Locate the cell with the specified text and output its [x, y] center coordinate. 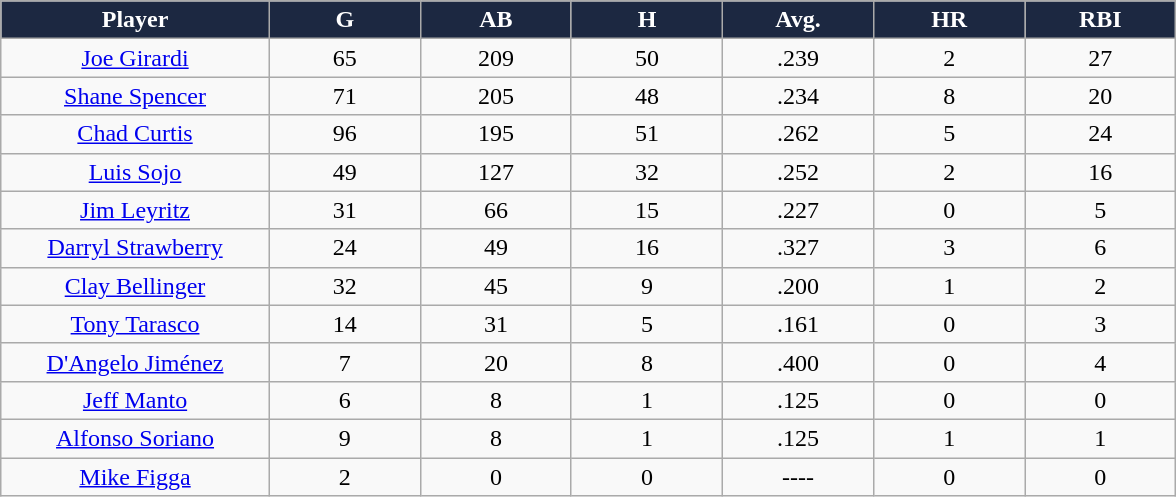
Avg. [798, 20]
.252 [798, 172]
Alfonso Soriano [136, 438]
Tony Tarasco [136, 324]
48 [646, 96]
51 [646, 134]
205 [496, 96]
AB [496, 20]
.234 [798, 96]
127 [496, 172]
96 [344, 134]
Chad Curtis [136, 134]
27 [1100, 58]
.161 [798, 324]
.400 [798, 362]
.200 [798, 286]
Joe Girardi [136, 58]
.227 [798, 210]
.239 [798, 58]
.262 [798, 134]
66 [496, 210]
HR [950, 20]
65 [344, 58]
Luis Sojo [136, 172]
195 [496, 134]
---- [798, 477]
Clay Bellinger [136, 286]
71 [344, 96]
15 [646, 210]
Shane Spencer [136, 96]
7 [344, 362]
Jim Leyritz [136, 210]
D'Angelo Jiménez [136, 362]
RBI [1100, 20]
45 [496, 286]
Jeff Manto [136, 400]
4 [1100, 362]
14 [344, 324]
50 [646, 58]
.327 [798, 248]
209 [496, 58]
H [646, 20]
Darryl Strawberry [136, 248]
Player [136, 20]
G [344, 20]
Mike Figga [136, 477]
